Provide the [x, y] coordinate of the cell's center where the given text is located.  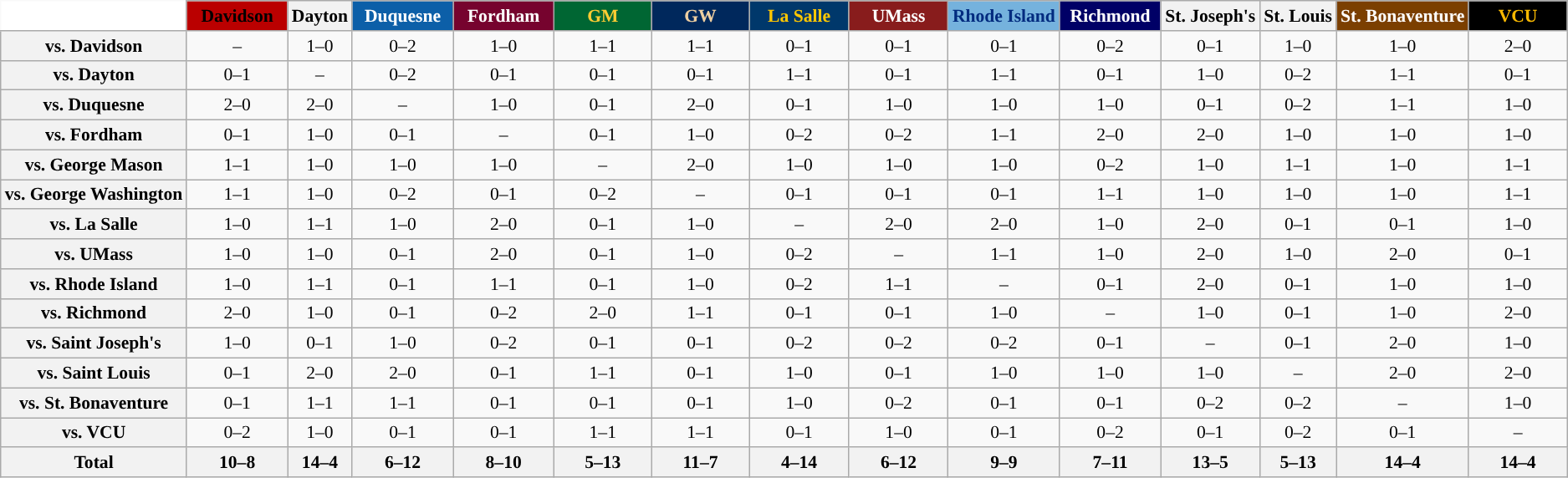
vs. VCU [94, 433]
Fordham [503, 16]
11–7 [701, 463]
4–14 [799, 463]
10–8 [237, 463]
vs. Dayton [94, 75]
vs. Richmond [94, 313]
9–9 [1004, 463]
St. Louis [1298, 16]
vs. La Salle [94, 225]
Richmond [1111, 16]
GW [701, 16]
VCU [1517, 16]
Rhode Island [1004, 16]
vs. Duquesne [94, 105]
vs. George Washington [94, 195]
GM [602, 16]
Duquesne [403, 16]
vs. Davidson [94, 46]
7–11 [1111, 463]
Total [94, 463]
La Salle [799, 16]
vs. Saint Joseph's [94, 343]
vs. Saint Louis [94, 374]
8–10 [503, 463]
St. Bonaventure [1402, 16]
vs. St. Bonaventure [94, 403]
Dayton [319, 16]
UMass [898, 16]
vs. UMass [94, 254]
vs. Rhode Island [94, 284]
vs. George Mason [94, 165]
St. Joseph's [1210, 16]
vs. Fordham [94, 135]
Davidson [237, 16]
13–5 [1210, 463]
